Capture the cell that displays the provided text and extract its (X, Y) central coordinate. 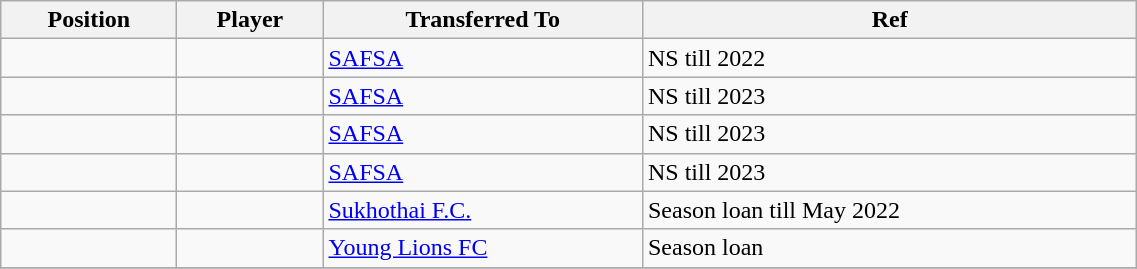
Season loan till May 2022 (889, 210)
Position (89, 20)
Season loan (889, 248)
NS till 2022 (889, 58)
Sukhothai F.C. (483, 210)
Young Lions FC (483, 248)
Ref (889, 20)
Player (250, 20)
Transferred To (483, 20)
